Provide the [X, Y] coordinate of the cell's center where the given text is located.  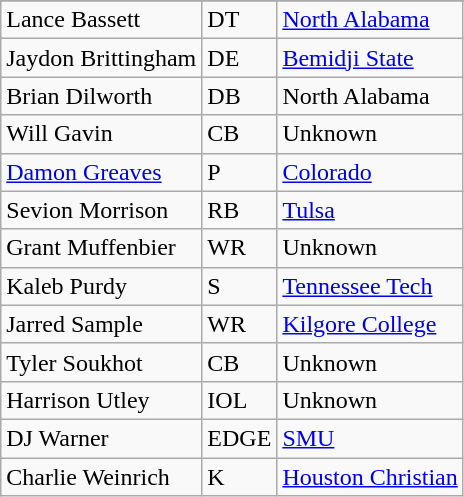
IOL [240, 400]
Harrison Utley [102, 400]
P [240, 172]
Tulsa [370, 210]
Sevion Morrison [102, 210]
DJ Warner [102, 438]
Kilgore College [370, 324]
K [240, 477]
Tyler Soukhot [102, 362]
Kaleb Purdy [102, 286]
SMU [370, 438]
Damon Greaves [102, 172]
Colorado [370, 172]
Brian Dilworth [102, 96]
Bemidji State [370, 58]
Houston Christian [370, 477]
RB [240, 210]
Will Gavin [102, 134]
DE [240, 58]
EDGE [240, 438]
Tennessee Tech [370, 286]
DT [240, 20]
Jaydon Brittingham [102, 58]
Charlie Weinrich [102, 477]
DB [240, 96]
Jarred Sample [102, 324]
S [240, 286]
Lance Bassett [102, 20]
Grant Muffenbier [102, 248]
